Capture the cell that displays the provided text and extract its [x, y] central coordinate. 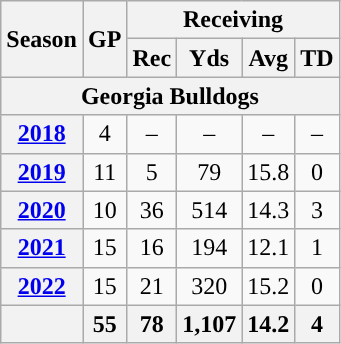
55 [104, 324]
Season [42, 39]
15.8 [268, 172]
1,107 [210, 324]
15.2 [268, 286]
514 [210, 210]
5 [152, 172]
2022 [42, 286]
21 [152, 286]
79 [210, 172]
10 [104, 210]
36 [152, 210]
320 [210, 286]
Yds [210, 58]
2019 [42, 172]
TD [317, 58]
Receiving [233, 20]
Georgia Bulldogs [170, 96]
14.2 [268, 324]
2020 [42, 210]
16 [152, 248]
194 [210, 248]
14.3 [268, 210]
1 [317, 248]
11 [104, 172]
2021 [42, 248]
Avg [268, 58]
12.1 [268, 248]
GP [104, 39]
3 [317, 210]
2018 [42, 134]
Rec [152, 58]
78 [152, 324]
